Find where the given text appears and provide that cell's center as (x, y) coordinate. 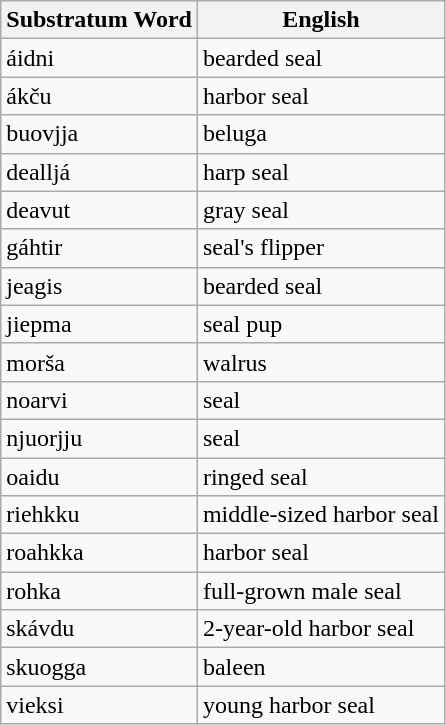
gray seal (320, 210)
seal's flipper (320, 248)
baleen (320, 667)
Substratum Word (100, 20)
gáhtir (100, 248)
young harbor seal (320, 705)
vieksi (100, 705)
harp seal (320, 172)
seal pup (320, 324)
dealljá (100, 172)
jiepma (100, 324)
skuogga (100, 667)
oaidu (100, 477)
morša (100, 362)
ákču (100, 96)
áidni (100, 58)
njuorjju (100, 438)
middle-sized harbor seal (320, 515)
2-year-old harbor seal (320, 629)
riehkku (100, 515)
walrus (320, 362)
jeagis (100, 286)
beluga (320, 134)
skávdu (100, 629)
rohka (100, 591)
English (320, 20)
deavut (100, 210)
full-grown male seal (320, 591)
ringed seal (320, 477)
buovjja (100, 134)
roahkka (100, 553)
noarvi (100, 400)
